Extract the [X, Y] coordinate from the center of the cell holding the provided text.  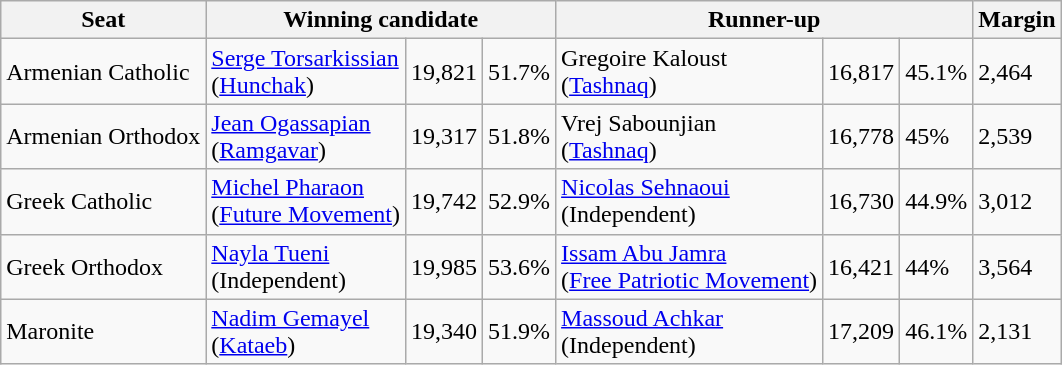
19,821 [444, 72]
2,464 [1017, 72]
Winning candidate [381, 20]
Greek Orthodox [104, 266]
Greek Catholic [104, 202]
52.9% [520, 202]
Runner-up [764, 20]
17,209 [862, 332]
51.7% [520, 72]
Serge Torsarkissian(Hunchak) [306, 72]
44% [936, 266]
19,340 [444, 332]
Nadim Gemayel(Kataeb) [306, 332]
16,730 [862, 202]
Massoud Achkar(Independent) [690, 332]
Armenian Catholic [104, 72]
Gregoire Kaloust(Tashnaq) [690, 72]
2,539 [1017, 136]
Nayla Tueni(Independent) [306, 266]
Jean Ogassapian(Ramgavar) [306, 136]
51.9% [520, 332]
Issam Abu Jamra(Free Patriotic Movement) [690, 266]
16,817 [862, 72]
16,421 [862, 266]
Seat [104, 20]
53.6% [520, 266]
Michel Pharaon(Future Movement) [306, 202]
19,985 [444, 266]
46.1% [936, 332]
45% [936, 136]
Armenian Orthodox [104, 136]
19,317 [444, 136]
3,564 [1017, 266]
44.9% [936, 202]
Margin [1017, 20]
51.8% [520, 136]
19,742 [444, 202]
Nicolas Sehnaoui(Independent) [690, 202]
3,012 [1017, 202]
Vrej Sabounjian(Tashnaq) [690, 136]
45.1% [936, 72]
16,778 [862, 136]
2,131 [1017, 332]
Maronite [104, 332]
